For the text-containing cell, return its midpoint in (X, Y) coordinate format. 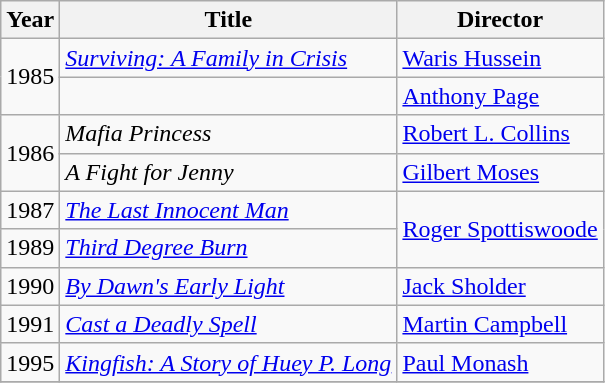
1990 (30, 286)
Martin Campbell (500, 324)
A Fight for Jenny (228, 172)
Third Degree Burn (228, 248)
1985 (30, 77)
By Dawn's Early Light (228, 286)
Gilbert Moses (500, 172)
Anthony Page (500, 96)
Jack Sholder (500, 286)
Surviving: A Family in Crisis (228, 58)
Robert L. Collins (500, 134)
Title (228, 20)
Director (500, 20)
Waris Hussein (500, 58)
1987 (30, 210)
The Last Innocent Man (228, 210)
Year (30, 20)
Kingfish: A Story of Huey P. Long (228, 362)
1995 (30, 362)
Mafia Princess (228, 134)
Roger Spottiswoode (500, 229)
Paul Monash (500, 362)
1989 (30, 248)
1991 (30, 324)
1986 (30, 153)
Cast a Deadly Spell (228, 324)
